Scan for the cell matching the given text and deliver its [x, y] coordinate at center. 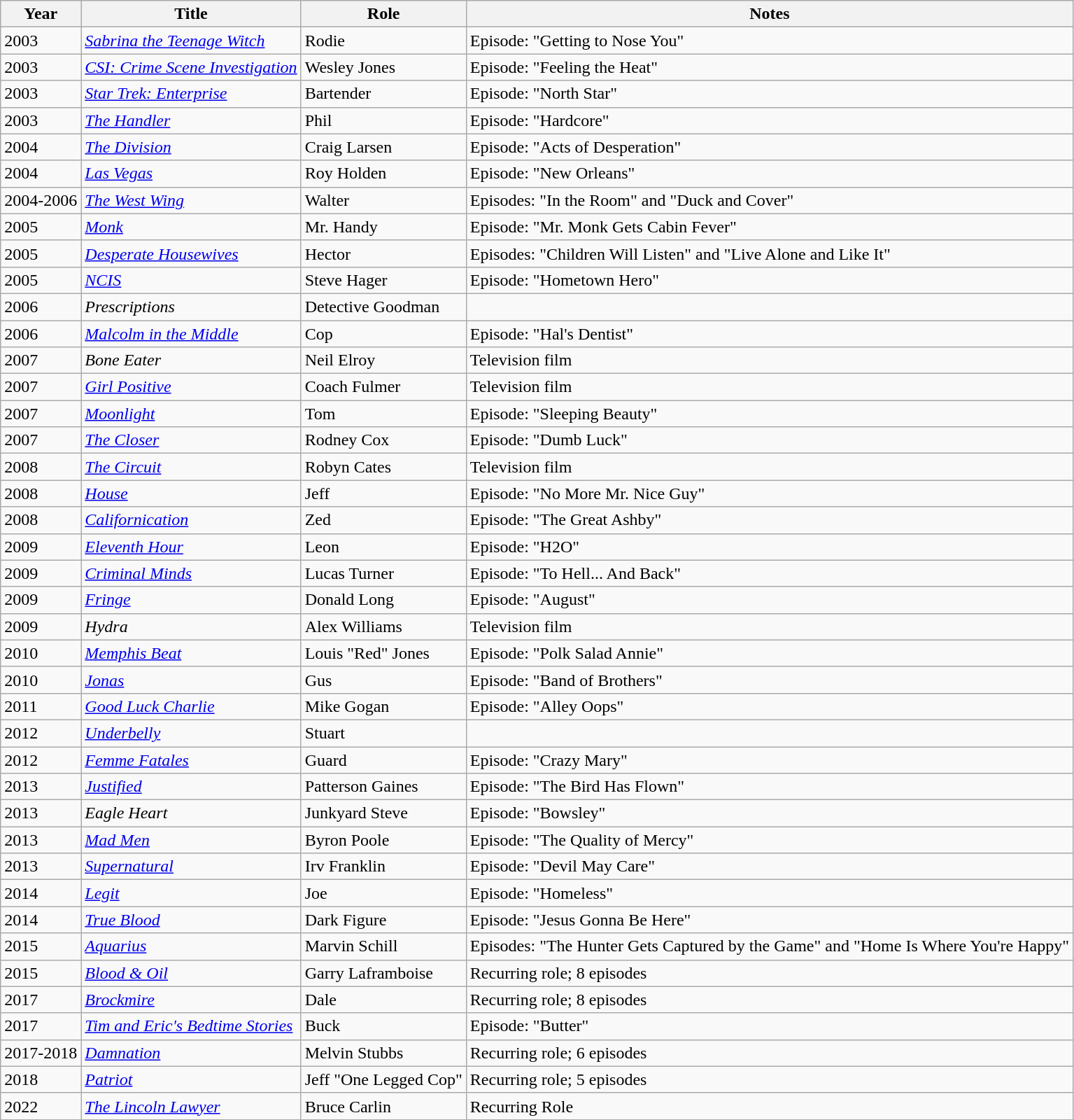
Desperate Housewives [191, 253]
Monk [191, 227]
Star Trek: Enterprise [191, 94]
Episode: "To Hell... And Back" [770, 573]
The West Wing [191, 200]
Damnation [191, 1053]
Melvin Stubbs [383, 1053]
Femme Fatales [191, 759]
Episode: "The Quality of Mercy" [770, 840]
The Closer [191, 440]
Episode: "Crazy Mary" [770, 759]
Donald Long [383, 600]
Episode: "Hardcore" [770, 120]
Leon [383, 547]
Steve Hager [383, 280]
Jeff "One Legged Cop" [383, 1079]
Criminal Minds [191, 573]
Louis "Red" Jones [383, 653]
Episodes: "In the Room" and "Duck and Cover" [770, 200]
Bartender [383, 94]
Patriot [191, 1079]
Aquarius [191, 946]
House [191, 493]
Bone Eater [191, 360]
Eagle Heart [191, 813]
Lucas Turner [383, 573]
Episode: "Devil May Care" [770, 867]
The Lincoln Lawyer [191, 1106]
Stuart [383, 733]
The Division [191, 147]
Mad Men [191, 840]
Year [41, 14]
Justified [191, 787]
Robyn Cates [383, 467]
Episode: "Polk Salad Annie" [770, 653]
Episode: "Getting to Nose You" [770, 41]
2011 [41, 706]
Episode: "Feeling the Heat" [770, 67]
Jonas [191, 680]
Episodes: "Children Will Listen" and "Live Alone and Like It" [770, 253]
Prescriptions [191, 307]
Malcolm in the Middle [191, 334]
Sabrina the Teenage Witch [191, 41]
Irv Franklin [383, 867]
Detective Goodman [383, 307]
Walter [383, 200]
Coach Fulmer [383, 387]
Brockmire [191, 1000]
Eleventh Hour [191, 547]
Wesley Jones [383, 67]
Alex Williams [383, 626]
2017-2018 [41, 1053]
Craig Larsen [383, 147]
Episode: "Acts of Desperation" [770, 147]
Buck [383, 1026]
Episode: "Sleeping Beauty" [770, 414]
Episode: "H2O" [770, 547]
Episode: "Hometown Hero" [770, 280]
Guard [383, 759]
Recurring role; 6 episodes [770, 1053]
Episode: "The Great Ashby" [770, 520]
Jeff [383, 493]
Episode: "Dumb Luck" [770, 440]
Title [191, 14]
Supernatural [191, 867]
Rodney Cox [383, 440]
CSI: Crime Scene Investigation [191, 67]
Episode: "August" [770, 600]
Hector [383, 253]
Neil Elroy [383, 360]
Episode: "New Orleans" [770, 174]
Dale [383, 1000]
Notes [770, 14]
NCIS [191, 280]
Recurring Role [770, 1106]
Role [383, 14]
Cop [383, 334]
Rodie [383, 41]
Garry Laframboise [383, 973]
Mike Gogan [383, 706]
Bruce Carlin [383, 1106]
Marvin Schill [383, 946]
Joe [383, 893]
Good Luck Charlie [191, 706]
Junkyard Steve [383, 813]
The Circuit [191, 467]
Dark Figure [383, 920]
Zed [383, 520]
2018 [41, 1079]
Memphis Beat [191, 653]
Underbelly [191, 733]
Tim and Eric's Bedtime Stories [191, 1026]
Tom [383, 414]
Las Vegas [191, 174]
Patterson Gaines [383, 787]
Episode: "The Bird Has Flown" [770, 787]
Recurring role; 5 episodes [770, 1079]
Byron Poole [383, 840]
Hydra [191, 626]
Episode: "Alley Oops" [770, 706]
Legit [191, 893]
Episodes: "The Hunter Gets Captured by the Game" and "Home Is Where You're Happy" [770, 946]
Episode: "Bowsley" [770, 813]
Gus [383, 680]
The Handler [191, 120]
Episode: "Hal's Dentist" [770, 334]
Girl Positive [191, 387]
Californication [191, 520]
Blood & Oil [191, 973]
Episode: "Band of Brothers" [770, 680]
Episode: "Mr. Monk Gets Cabin Fever" [770, 227]
Episode: "North Star" [770, 94]
2004-2006 [41, 200]
Mr. Handy [383, 227]
2022 [41, 1106]
Episode: "Jesus Gonna Be Here" [770, 920]
Episode: "Homeless" [770, 893]
Episode: "Butter" [770, 1026]
Episode: "No More Mr. Nice Guy" [770, 493]
True Blood [191, 920]
Phil [383, 120]
Moonlight [191, 414]
Fringe [191, 600]
Roy Holden [383, 174]
